Detect which cell encompasses the target text, then output its (x, y) center coordinate. 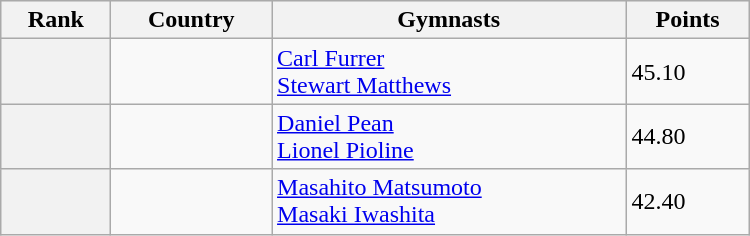
44.80 (688, 136)
Country (192, 20)
Daniel Pean Lionel Pioline (449, 136)
Rank (56, 20)
42.40 (688, 202)
Gymnasts (449, 20)
Carl Furrer Stewart Matthews (449, 72)
Masahito Matsumoto Masaki Iwashita (449, 202)
Points (688, 20)
45.10 (688, 72)
